Find where the given text appears and provide that cell's center as [X, Y] coordinate. 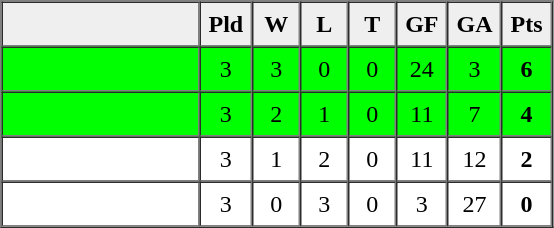
L [324, 24]
Pts [527, 24]
T [372, 24]
4 [527, 114]
27 [475, 204]
6 [527, 68]
7 [475, 114]
GA [475, 24]
24 [422, 68]
GF [422, 24]
12 [475, 158]
Pld [226, 24]
W [276, 24]
